Determine the (x, y) coordinate at the center of the cell enclosing the given text.  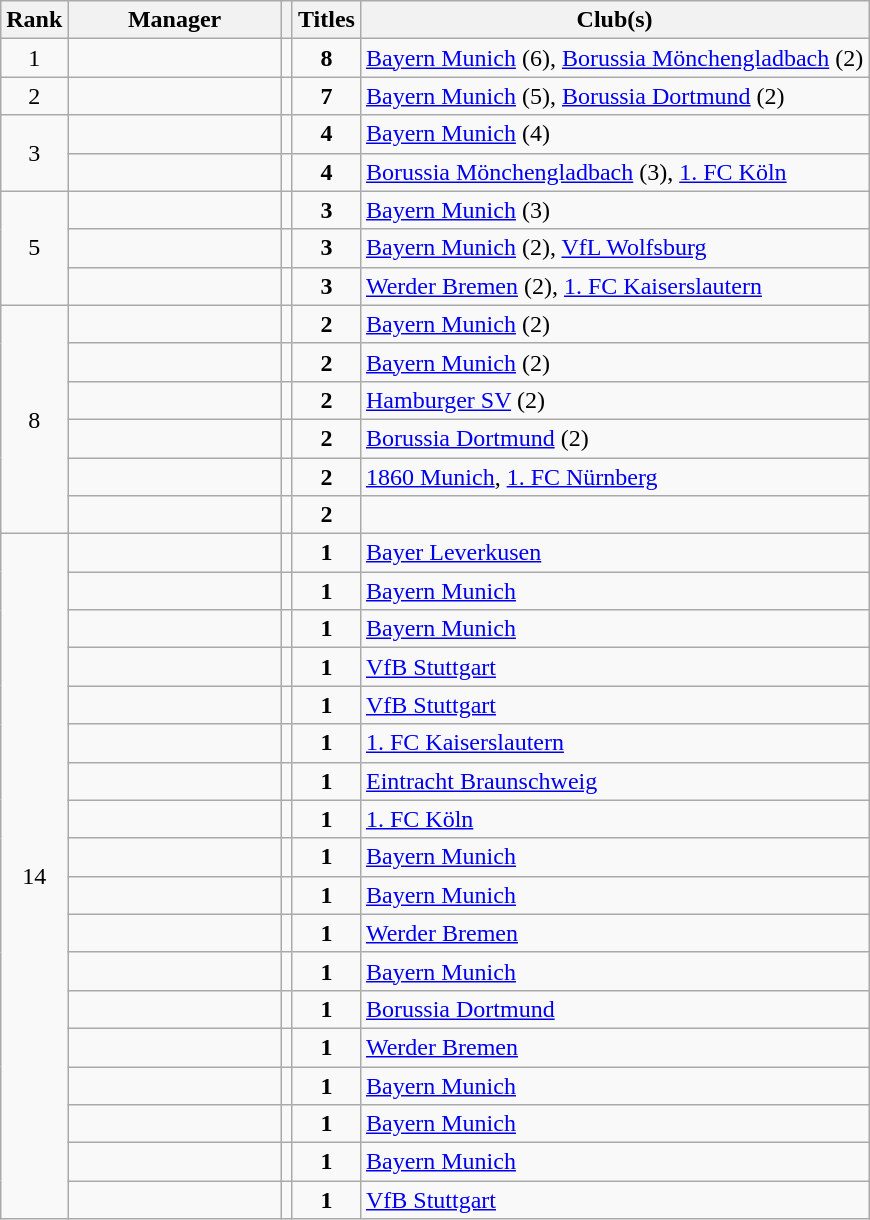
Eintracht Braunschweig (614, 781)
1. FC Kaiserslautern (614, 743)
7 (326, 96)
Manager (175, 20)
Club(s) (614, 20)
Bayern Munich (6), Borussia Mönchengladbach (2) (614, 58)
Titles (326, 20)
Bayer Leverkusen (614, 553)
5 (34, 248)
Bayern Munich (5), Borussia Dortmund (2) (614, 96)
1. FC Köln (614, 819)
14 (34, 876)
Bayern Munich (2), VfL Wolfsburg (614, 248)
Rank (34, 20)
Borussia Dortmund (614, 1009)
Bayern Munich (3) (614, 210)
Borussia Mönchengladbach (3), 1. FC Köln (614, 172)
Werder Bremen (2), 1. FC Kaiserslautern (614, 286)
1860 Munich, 1. FC Nürnberg (614, 477)
Hamburger SV (2) (614, 400)
Borussia Dortmund (2) (614, 438)
Bayern Munich (4) (614, 134)
